For the text-containing cell, return its midpoint in [x, y] coordinate format. 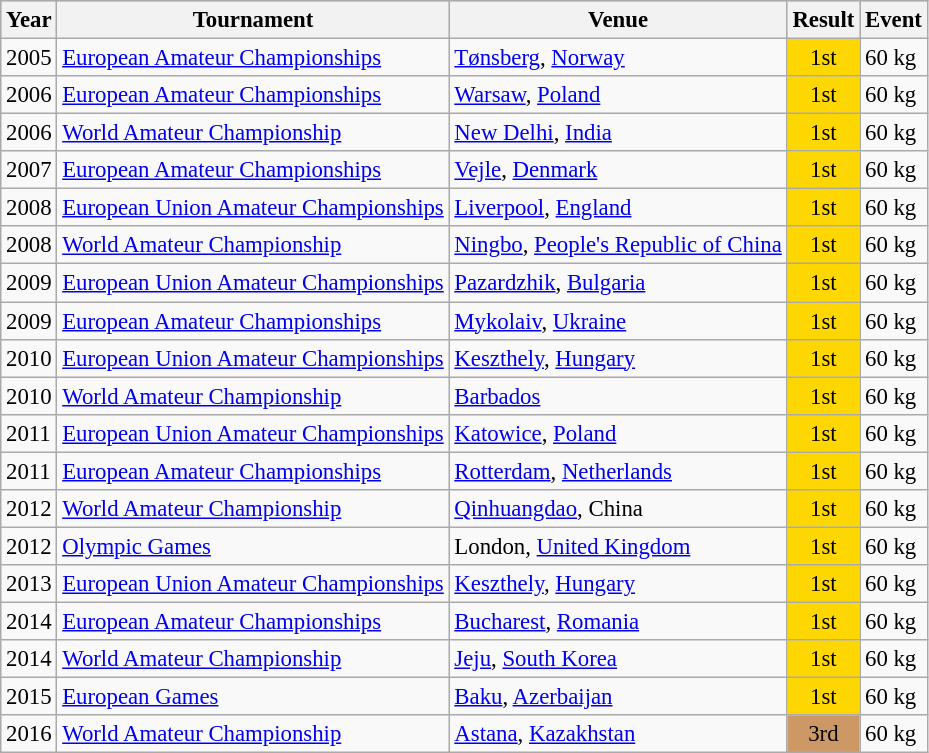
Ningbo, People's Republic of China [618, 245]
Tournament [253, 20]
Katowice, Poland [618, 433]
Qinhuangdao, China [618, 509]
Bucharest, Romania [618, 621]
Rotterdam, Netherlands [618, 471]
European Games [253, 697]
3rd [824, 734]
Pazardzhik, Bulgaria [618, 283]
Astana, Kazakhstan [618, 734]
Year [29, 20]
Barbados [618, 396]
Liverpool, England [618, 208]
Venue [618, 20]
Olympic Games [253, 546]
2013 [29, 584]
Jeju, South Korea [618, 659]
Vejle, Denmark [618, 170]
2016 [29, 734]
Event [894, 20]
London, United Kingdom [618, 546]
New Delhi, India [618, 133]
Warsaw, Poland [618, 95]
2005 [29, 58]
Mykolaiv, Ukraine [618, 321]
2015 [29, 697]
Result [824, 20]
Baku, Azerbaijan [618, 697]
Tønsberg, Norway [618, 58]
2007 [29, 170]
